Output the (X, Y) coordinate of the center of the cell containing the given text.  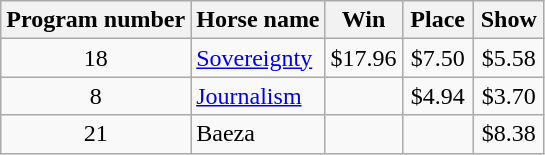
Show (508, 20)
Journalism (258, 96)
Win (364, 20)
$17.96 (364, 58)
8 (96, 96)
Program number (96, 20)
$3.70 (508, 96)
18 (96, 58)
Baeza (258, 134)
$5.58 (508, 58)
$8.38 (508, 134)
$7.50 (438, 58)
Place (438, 20)
Horse name (258, 20)
21 (96, 134)
Sovereignty (258, 58)
$4.94 (438, 96)
